Locate the cell with the specified text and output its [X, Y] center coordinate. 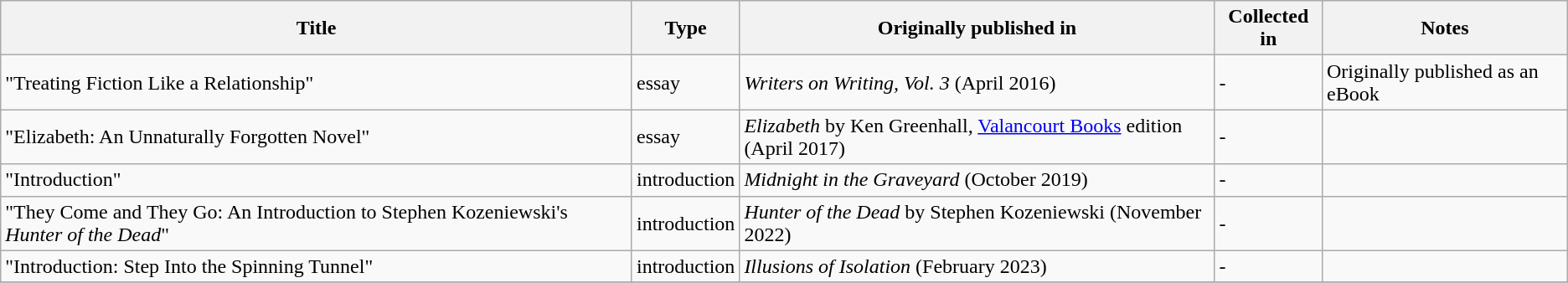
Writers on Writing, Vol. 3 (April 2016) [977, 82]
Illusions of Isolation (February 2023) [977, 266]
Title [317, 28]
Type [685, 28]
Originally published as an eBook [1444, 82]
"Introduction" [317, 180]
Notes [1444, 28]
"Elizabeth: An Unnaturally Forgotten Novel" [317, 137]
"Treating Fiction Like a Relationship" [317, 82]
"Introduction: Step Into the Spinning Tunnel" [317, 266]
Elizabeth by Ken Greenhall, Valancourt Books edition (April 2017) [977, 137]
"They Come and They Go: An Introduction to Stephen Kozeniewski's Hunter of the Dead" [317, 223]
Hunter of the Dead by Stephen Kozeniewski (November 2022) [977, 223]
Midnight in the Graveyard (October 2019) [977, 180]
Originally published in [977, 28]
Collected in [1268, 28]
